From the cell containing the given text, extract its center point as [x, y] coordinate. 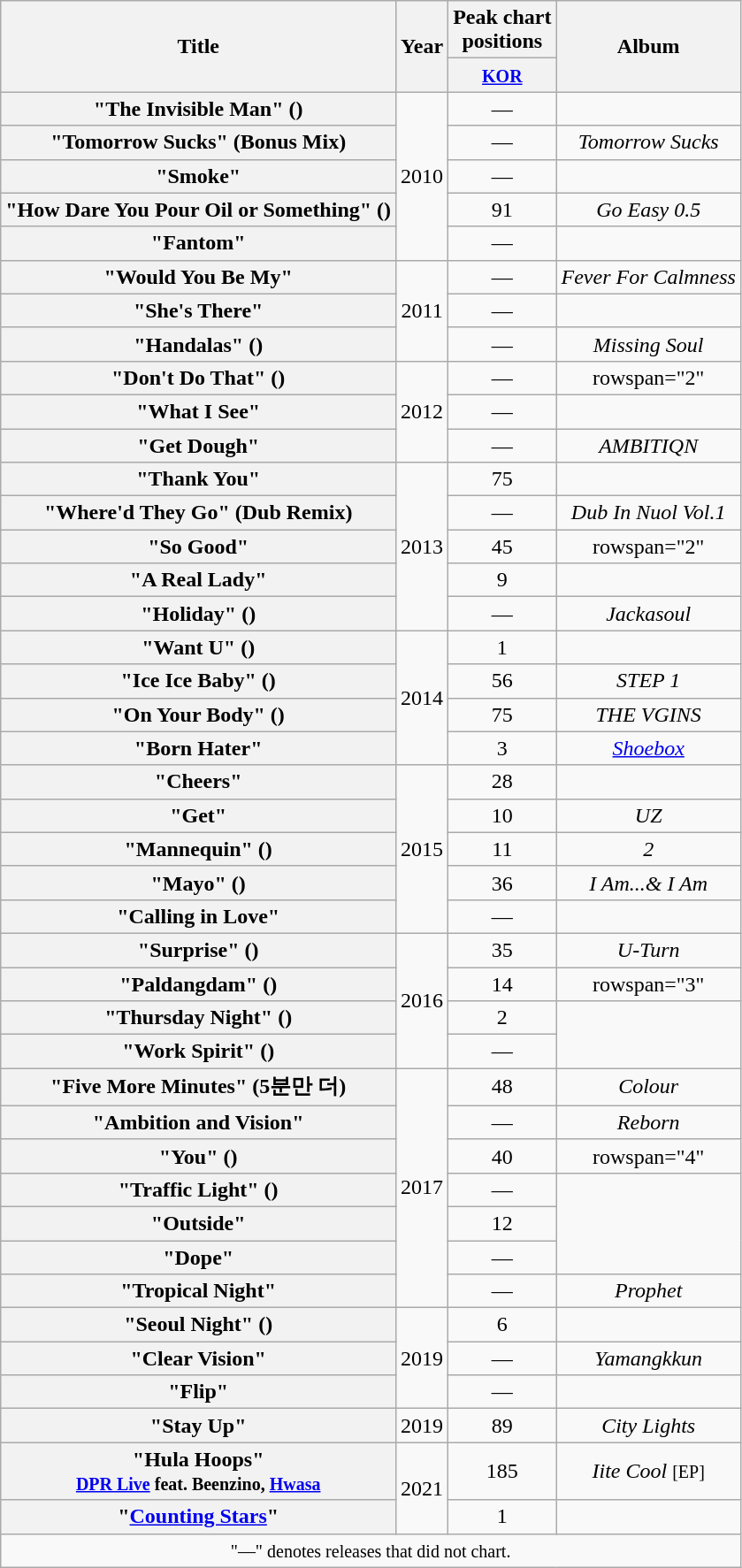
Year [423, 46]
rowspan="3" [648, 984]
"Mayo" () [198, 883]
"Tomorrow Sucks" (Bonus Mix) [198, 142]
Yamangkkun [648, 1358]
"A Real Lady" [198, 580]
"Clear Vision" [198, 1358]
"Would You Be My" [198, 277]
"Holiday" () [198, 614]
Tomorrow Sucks [648, 142]
2017 [423, 1189]
Prophet [648, 1291]
9 [502, 580]
"Where'd They Go" (Dub Remix) [198, 513]
"Get Dough" [198, 445]
U-Turn [648, 950]
"On Your Body" () [198, 715]
Reborn [648, 1122]
12 [502, 1223]
48 [502, 1088]
"Want U" () [198, 647]
2016 [423, 1000]
2012 [423, 411]
"Tropical Night" [198, 1291]
10 [502, 815]
91 [502, 210]
STEP 1 [648, 681]
56 [502, 681]
"Surprise" () [198, 950]
6 [502, 1325]
"Counting Stars" [198, 1517]
"Five More Minutes" (5분만 더) [198, 1088]
Peak chart positions [502, 30]
"—" denotes releases that did not chart. [371, 1550]
"Paldangdam" () [198, 984]
"Seoul Night" () [198, 1325]
"The Invisible Man" () [198, 109]
Fever For Calmness [648, 277]
Missing Soul [648, 344]
2015 [423, 849]
"Get" [198, 815]
35 [502, 950]
THE VGINS [648, 715]
2021 [423, 1488]
3 [502, 748]
11 [502, 849]
"Cheers" [198, 782]
"Ambition and Vision" [198, 1122]
"Mannequin" () [198, 849]
"Thursday Night" () [198, 1018]
"Smoke" [198, 176]
"Calling in Love" [198, 916]
Go Easy 0.5 [648, 210]
Colour [648, 1088]
"Outside" [198, 1223]
"Hula Hoops"DPR Live feat. Beenzino, Hwasa [198, 1472]
"Work Spirit" () [198, 1052]
"So Good" [198, 547]
2014 [423, 698]
AMBITIQN [648, 445]
Dub In Nuol Vol.1 [648, 513]
"Dope" [198, 1257]
"Fantom" [198, 243]
"What I See" [198, 411]
Iite Cool [EP] [648, 1472]
"Traffic Light" () [198, 1189]
45 [502, 547]
"How Dare You Pour Oil or Something" () [198, 210]
City Lights [648, 1426]
28 [502, 782]
"Handalas" () [198, 344]
Album [648, 46]
14 [502, 984]
KOR [502, 75]
2013 [423, 547]
"Ice Ice Baby" () [198, 681]
I Am...& I Am [648, 883]
"Flip" [198, 1392]
185 [502, 1472]
"Don't Do That" () [198, 378]
"Stay Up" [198, 1426]
"She's There" [198, 310]
89 [502, 1426]
rowspan="4" [648, 1156]
"Born Hater" [198, 748]
"Thank You" [198, 479]
2011 [423, 310]
40 [502, 1156]
36 [502, 883]
Shoebox [648, 748]
Jackasoul [648, 614]
Title [198, 46]
"You" () [198, 1156]
UZ [648, 815]
2010 [423, 176]
